Scan for the cell matching the given text and deliver its [X, Y] coordinate at center. 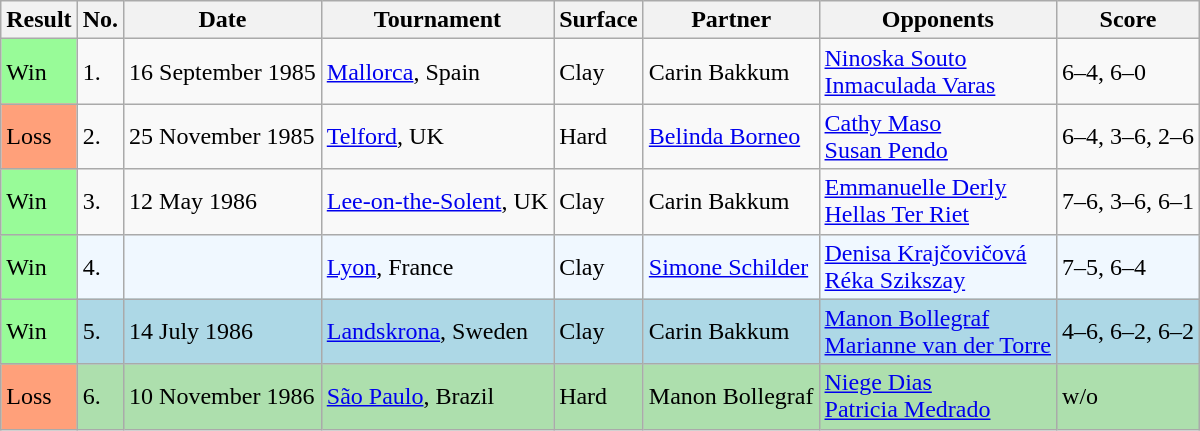
Simone Schilder [731, 266]
Opponents [938, 20]
6–4, 3–6, 2–6 [1128, 136]
25 November 1985 [223, 136]
6–4, 6–0 [1128, 72]
5. [100, 332]
16 September 1985 [223, 72]
Manon Bollegraf [731, 396]
2. [100, 136]
4–6, 6–2, 6–2 [1128, 332]
Ninoska Souto Inmaculada Varas [938, 72]
Belinda Borneo [731, 136]
Lyon, France [437, 266]
3. [100, 202]
10 November 1986 [223, 396]
7–6, 3–6, 6–1 [1128, 202]
Niege Dias Patricia Medrado [938, 396]
Landskrona, Sweden [437, 332]
Mallorca, Spain [437, 72]
Result [39, 20]
Date [223, 20]
Score [1128, 20]
Emmanuelle Derly Hellas Ter Riet [938, 202]
14 July 1986 [223, 332]
w/o [1128, 396]
Lee-on-the-Solent, UK [437, 202]
Partner [731, 20]
Manon Bollegraf Marianne van der Torre [938, 332]
4. [100, 266]
12 May 1986 [223, 202]
Cathy Maso Susan Pendo [938, 136]
No. [100, 20]
7–5, 6–4 [1128, 266]
São Paulo, Brazil [437, 396]
6. [100, 396]
Surface [599, 20]
Tournament [437, 20]
Denisa Krajčovičová Réka Szikszay [938, 266]
1. [100, 72]
Telford, UK [437, 136]
